Return (x, y) of the center of cell containing provided text 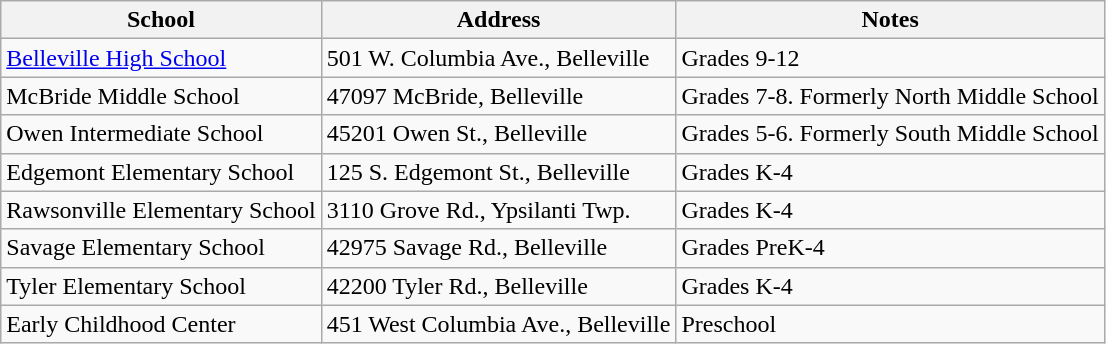
42975 Savage Rd., Belleville (498, 248)
Belleville High School (161, 58)
Owen Intermediate School (161, 134)
Savage Elementary School (161, 248)
School (161, 20)
Address (498, 20)
Grades 5-6. Formerly South Middle School (890, 134)
42200 Tyler Rd., Belleville (498, 286)
Preschool (890, 324)
Edgemont Elementary School (161, 172)
Notes (890, 20)
Grades 7-8. Formerly North Middle School (890, 96)
Grades 9-12 (890, 58)
45201 Owen St., Belleville (498, 134)
501 W. Columbia Ave., Belleville (498, 58)
451 West Columbia Ave., Belleville (498, 324)
Grades PreK-4 (890, 248)
Rawsonville Elementary School (161, 210)
47097 McBride, Belleville (498, 96)
125 S. Edgemont St., Belleville (498, 172)
McBride Middle School (161, 96)
Tyler Elementary School (161, 286)
Early Childhood Center (161, 324)
3110 Grove Rd., Ypsilanti Twp. (498, 210)
